Return [X, Y] of the center of cell containing provided text 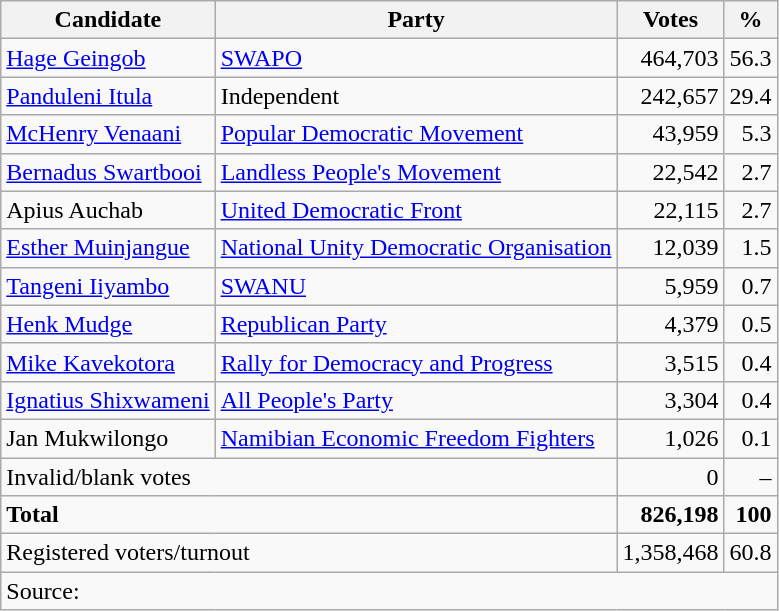
Hage Geingob [108, 58]
100 [750, 515]
United Democratic Front [416, 210]
43,959 [670, 134]
National Unity Democratic Organisation [416, 248]
826,198 [670, 515]
Panduleni Itula [108, 96]
All People's Party [416, 400]
Landless People's Movement [416, 172]
Tangeni Iiyambo [108, 286]
22,115 [670, 210]
Mike Kavekotora [108, 362]
Namibian Economic Freedom Fighters [416, 438]
22,542 [670, 172]
56.3 [750, 58]
Invalid/blank votes [309, 477]
5.3 [750, 134]
Independent [416, 96]
1,026 [670, 438]
Registered voters/turnout [309, 553]
– [750, 477]
SWAPO [416, 58]
12,039 [670, 248]
Jan Mukwilongo [108, 438]
242,657 [670, 96]
29.4 [750, 96]
Apius Auchab [108, 210]
% [750, 20]
Henk Mudge [108, 324]
3,515 [670, 362]
3,304 [670, 400]
Candidate [108, 20]
Republican Party [416, 324]
5,959 [670, 286]
SWANU [416, 286]
Total [309, 515]
Party [416, 20]
Source: [389, 591]
Esther Muinjangue [108, 248]
McHenry Venaani [108, 134]
60.8 [750, 553]
Votes [670, 20]
0 [670, 477]
0.7 [750, 286]
1.5 [750, 248]
4,379 [670, 324]
Popular Democratic Movement [416, 134]
Ignatius Shixwameni [108, 400]
464,703 [670, 58]
1,358,468 [670, 553]
0.1 [750, 438]
Bernadus Swartbooi [108, 172]
Rally for Democracy and Progress [416, 362]
0.5 [750, 324]
